Return (X, Y) of the center of cell containing provided text 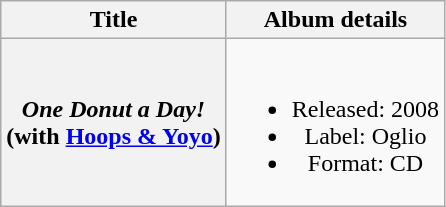
Released: 2008Label: OglioFormat: CD (335, 122)
Album details (335, 20)
Title (114, 20)
One Donut a Day! (with Hoops & Yoyo) (114, 122)
